Pinpoint the cell where the given text exists, returning its (X, Y) midpoint coordinate. 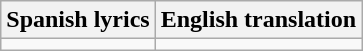
English translation (258, 20)
Spanish lyrics (78, 20)
